Capture the cell that displays the provided text and extract its [X, Y] central coordinate. 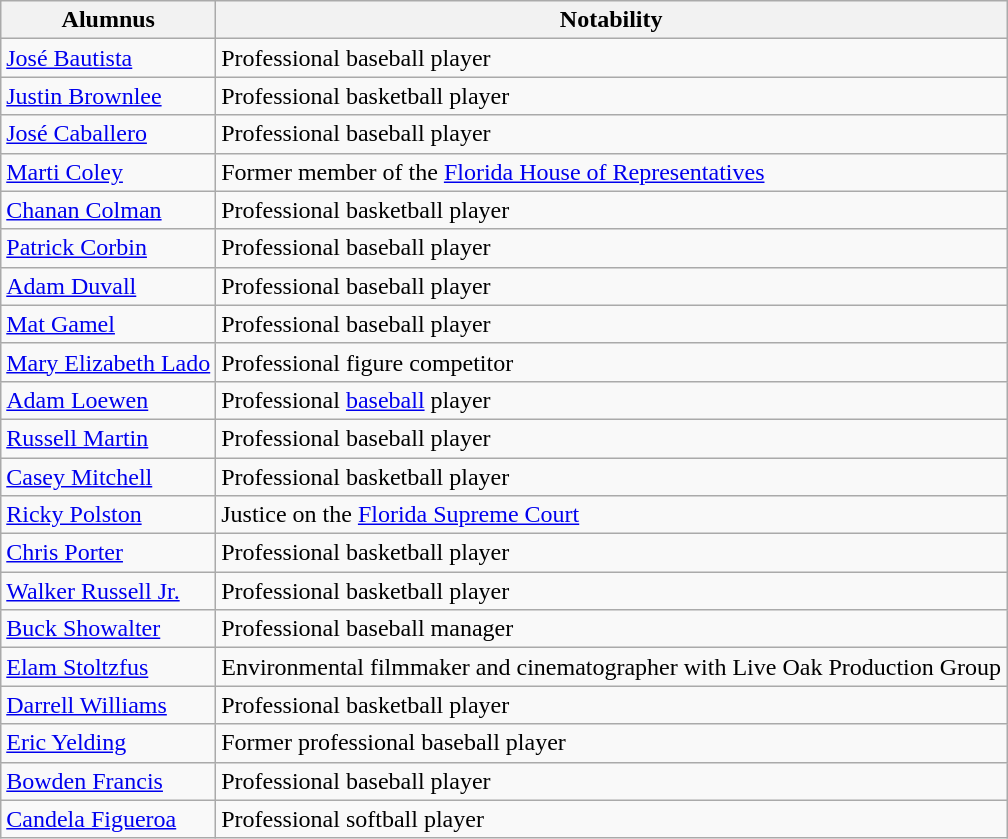
Russell Martin [108, 438]
Elam Stoltzfus [108, 667]
Justice on the Florida Supreme Court [612, 515]
Environmental filmmaker and cinematographer with Live Oak Production Group [612, 667]
Former member of the Florida House of Representatives [612, 172]
Candela Figueroa [108, 819]
José Bautista [108, 58]
Darrell Williams [108, 705]
Professional baseball manager [612, 629]
José Caballero [108, 134]
Chris Porter [108, 553]
Casey Mitchell [108, 477]
Walker Russell Jr. [108, 591]
Mat Gamel [108, 324]
Chanan Colman [108, 210]
Bowden Francis [108, 781]
Former professional baseball player [612, 743]
Patrick Corbin [108, 248]
Professional figure competitor [612, 362]
Eric Yelding [108, 743]
Notability [612, 20]
Buck Showalter [108, 629]
Marti Coley [108, 172]
Alumnus [108, 20]
Professional softball player [612, 819]
Adam Loewen [108, 400]
Ricky Polston [108, 515]
Adam Duvall [108, 286]
Justin Brownlee [108, 96]
Mary Elizabeth Lado [108, 362]
